Locate the cell with the specified text and output its (X, Y) center coordinate. 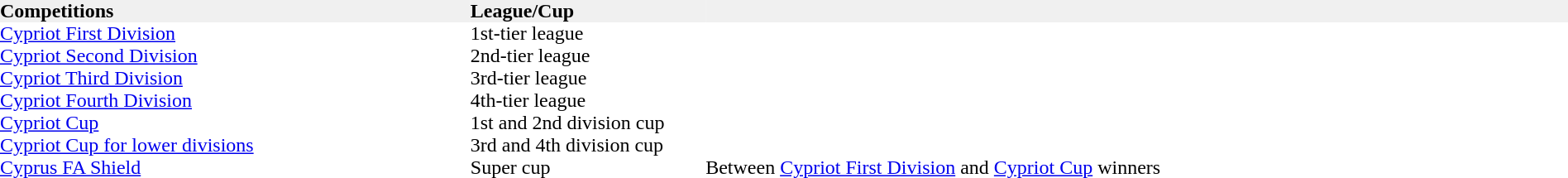
1st-tier league (588, 33)
4th-tier league (588, 101)
2nd-tier league (588, 56)
Cypriot Fourth Division (235, 101)
Cypriot Second Division (235, 56)
3rd and 4th division cup (588, 146)
Competitions (235, 12)
1st and 2nd division cup (588, 123)
Cypriot First Division (235, 33)
Cypriot Cup for lower divisions (235, 146)
3rd-tier league (588, 78)
League/Cup (588, 12)
Cypriot Cup (235, 123)
Cypriot Third Division (235, 78)
